Return the (X, Y) coordinate for the center point of the cell that contains the specified text.  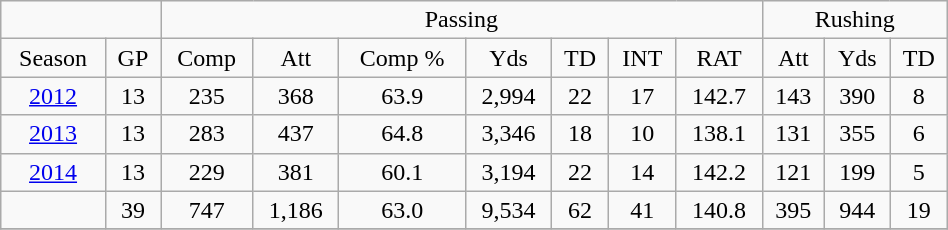
39 (132, 210)
235 (207, 96)
2,994 (509, 96)
18 (580, 134)
142.7 (719, 96)
9,534 (509, 210)
17 (643, 96)
944 (857, 210)
229 (207, 172)
390 (857, 96)
Comp (207, 58)
Rushing (854, 20)
368 (296, 96)
355 (857, 134)
RAT (719, 58)
10 (643, 134)
62 (580, 210)
747 (207, 210)
1,186 (296, 210)
381 (296, 172)
2014 (54, 172)
283 (207, 134)
121 (793, 172)
Season (54, 58)
395 (793, 210)
14 (643, 172)
6 (918, 134)
5 (918, 172)
143 (793, 96)
GP (132, 58)
142.2 (719, 172)
63.9 (402, 96)
437 (296, 134)
64.8 (402, 134)
3,346 (509, 134)
2013 (54, 134)
2012 (54, 96)
138.1 (719, 134)
60.1 (402, 172)
Passing (462, 20)
140.8 (719, 210)
199 (857, 172)
Comp % (402, 58)
131 (793, 134)
8 (918, 96)
41 (643, 210)
3,194 (509, 172)
INT (643, 58)
19 (918, 210)
63.0 (402, 210)
